From the cell containing the given text, extract its center point as (X, Y) coordinate. 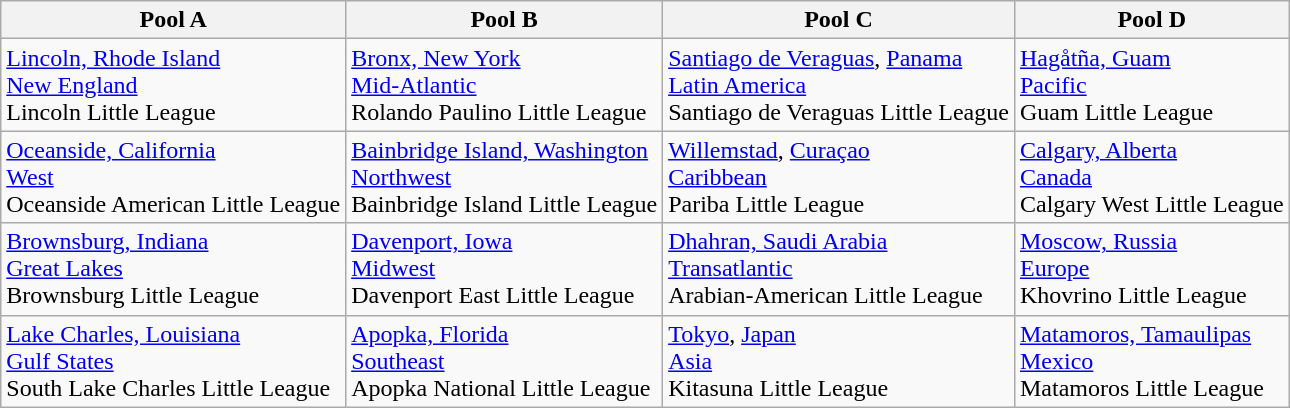
Bronx, New YorkMid-AtlanticRolando Paulino Little League (504, 85)
Apopka, FloridaSoutheastApopka National Little League (504, 361)
Brownsburg, IndianaGreat LakesBrownsburg Little League (174, 269)
Lake Charles, LouisianaGulf StatesSouth Lake Charles Little League (174, 361)
Moscow, RussiaEuropeKhovrino Little League (1152, 269)
Tokyo, JapanAsiaKitasuna Little League (839, 361)
Pool A (174, 20)
Lincoln, Rhode IslandNew EnglandLincoln Little League (174, 85)
Santiago de Veraguas, PanamaLatin AmericaSantiago de Veraguas Little League (839, 85)
Davenport, IowaMidwestDavenport East Little League (504, 269)
Calgary, AlbertaCanadaCalgary West Little League (1152, 177)
Pool B (504, 20)
Hagåtña, GuamPacificGuam Little League (1152, 85)
Willemstad, CuraçaoCaribbeanPariba Little League (839, 177)
Dhahran, Saudi ArabiaTransatlanticArabian-American Little League (839, 269)
Pool D (1152, 20)
Matamoros, TamaulipasMexicoMatamoros Little League (1152, 361)
Oceanside, CaliforniaWestOceanside American Little League (174, 177)
Pool C (839, 20)
Bainbridge Island, WashingtonNorthwestBainbridge Island Little League (504, 177)
